Locate the cell with the specified text and output its (X, Y) center coordinate. 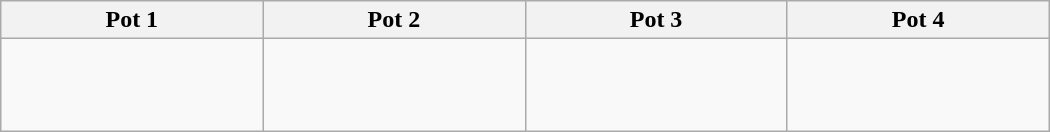
Pot 4 (918, 20)
Pot 3 (656, 20)
Pot 2 (394, 20)
Pot 1 (132, 20)
